Return (x, y) of the center of cell containing provided text 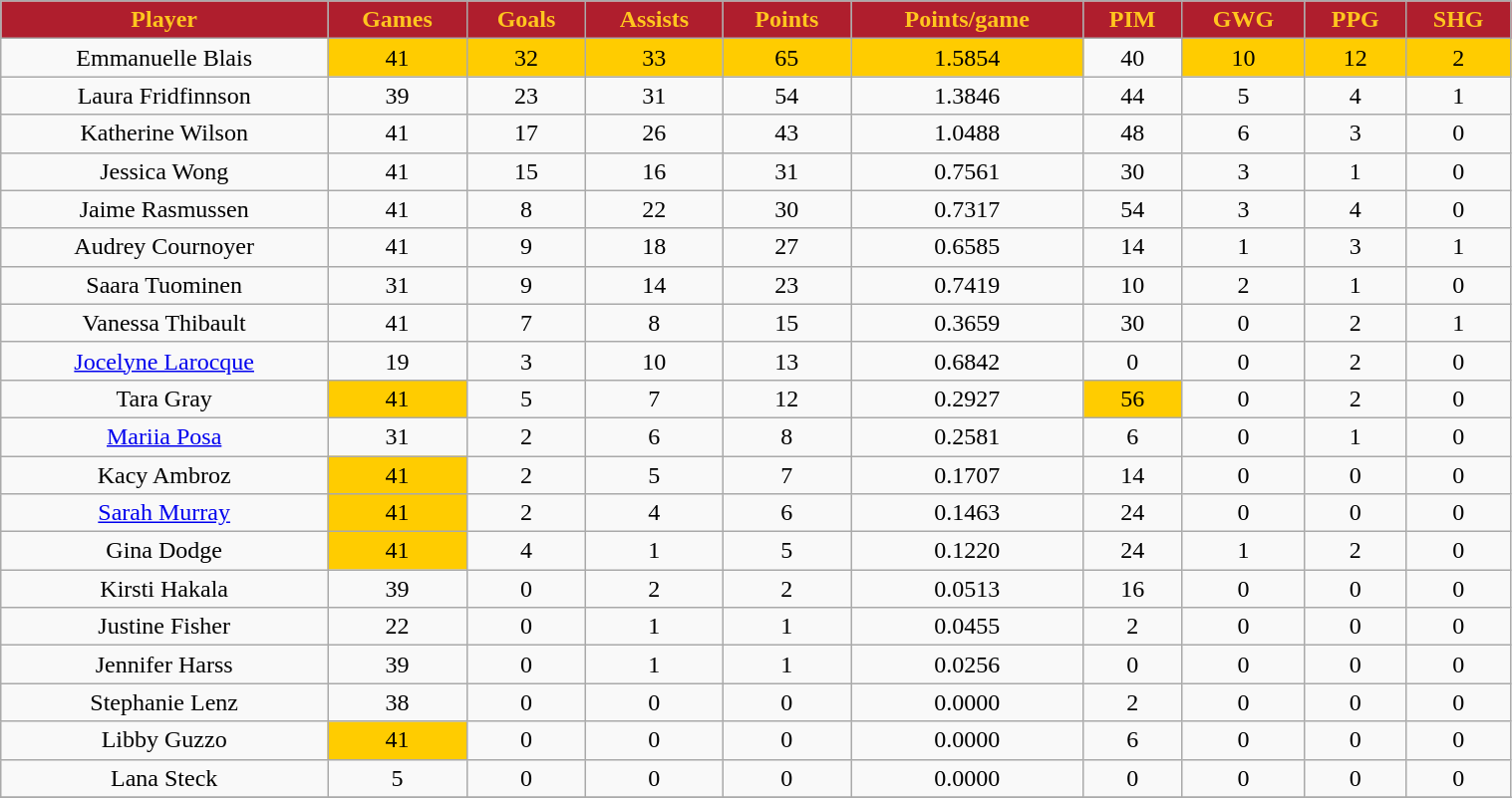
0.2927 (967, 399)
38 (398, 702)
Laura Fridfinnson (164, 96)
0.6585 (967, 247)
26 (655, 133)
Points/game (967, 20)
56 (1132, 399)
0.0256 (967, 665)
0.1463 (967, 513)
18 (655, 247)
1.0488 (967, 133)
0.7317 (967, 209)
19 (398, 361)
1.3846 (967, 96)
Justine Fisher (164, 627)
Lana Steck (164, 778)
0.3659 (967, 323)
Sarah Murray (164, 513)
0.2581 (967, 436)
33 (655, 58)
65 (786, 58)
SHG (1458, 20)
44 (1132, 96)
PPG (1356, 20)
Mariia Posa (164, 436)
Saara Tuominen (164, 285)
0.7561 (967, 171)
Audrey Cournoyer (164, 247)
Vanessa Thibault (164, 323)
48 (1132, 133)
Katherine Wilson (164, 133)
0.7419 (967, 285)
Libby Guzzo (164, 740)
17 (526, 133)
32 (526, 58)
Player (164, 20)
Jocelyne Larocque (164, 361)
40 (1132, 58)
0.6842 (967, 361)
Stephanie Lenz (164, 702)
0.1707 (967, 475)
Kacy Ambroz (164, 475)
43 (786, 133)
Kirsti Hakala (164, 589)
27 (786, 247)
Emmanuelle Blais (164, 58)
Jessica Wong (164, 171)
0.0455 (967, 627)
Jaime Rasmussen (164, 209)
Tara Gray (164, 399)
13 (786, 361)
PIM (1132, 20)
GWG (1243, 20)
Goals (526, 20)
0.0513 (967, 589)
Jennifer Harss (164, 665)
Assists (655, 20)
Gina Dodge (164, 551)
Points (786, 20)
Games (398, 20)
1.5854 (967, 58)
0.1220 (967, 551)
